Search for the cell housing the specified text and yield its [x, y] center coordinate. 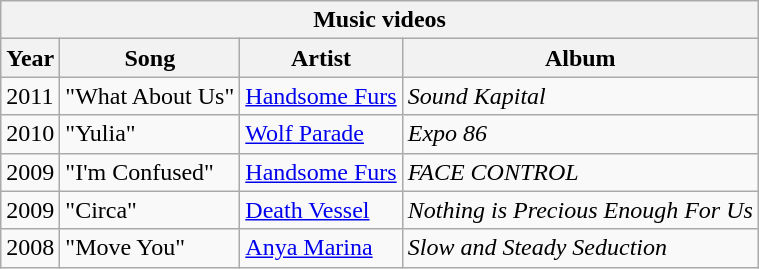
"What About Us" [150, 96]
"Circa" [150, 210]
Sound Kapital [580, 96]
Death Vessel [321, 210]
FACE CONTROL [580, 172]
2008 [30, 248]
Music videos [380, 20]
Artist [321, 58]
"Move You" [150, 248]
2011 [30, 96]
Wolf Parade [321, 134]
2010 [30, 134]
Album [580, 58]
Anya Marina [321, 248]
Song [150, 58]
Expo 86 [580, 134]
Year [30, 58]
Slow and Steady Seduction [580, 248]
"I'm Confused" [150, 172]
Nothing is Precious Enough For Us [580, 210]
"Yulia" [150, 134]
